Provide the (X, Y) coordinate of the cell's center where the given text is located.  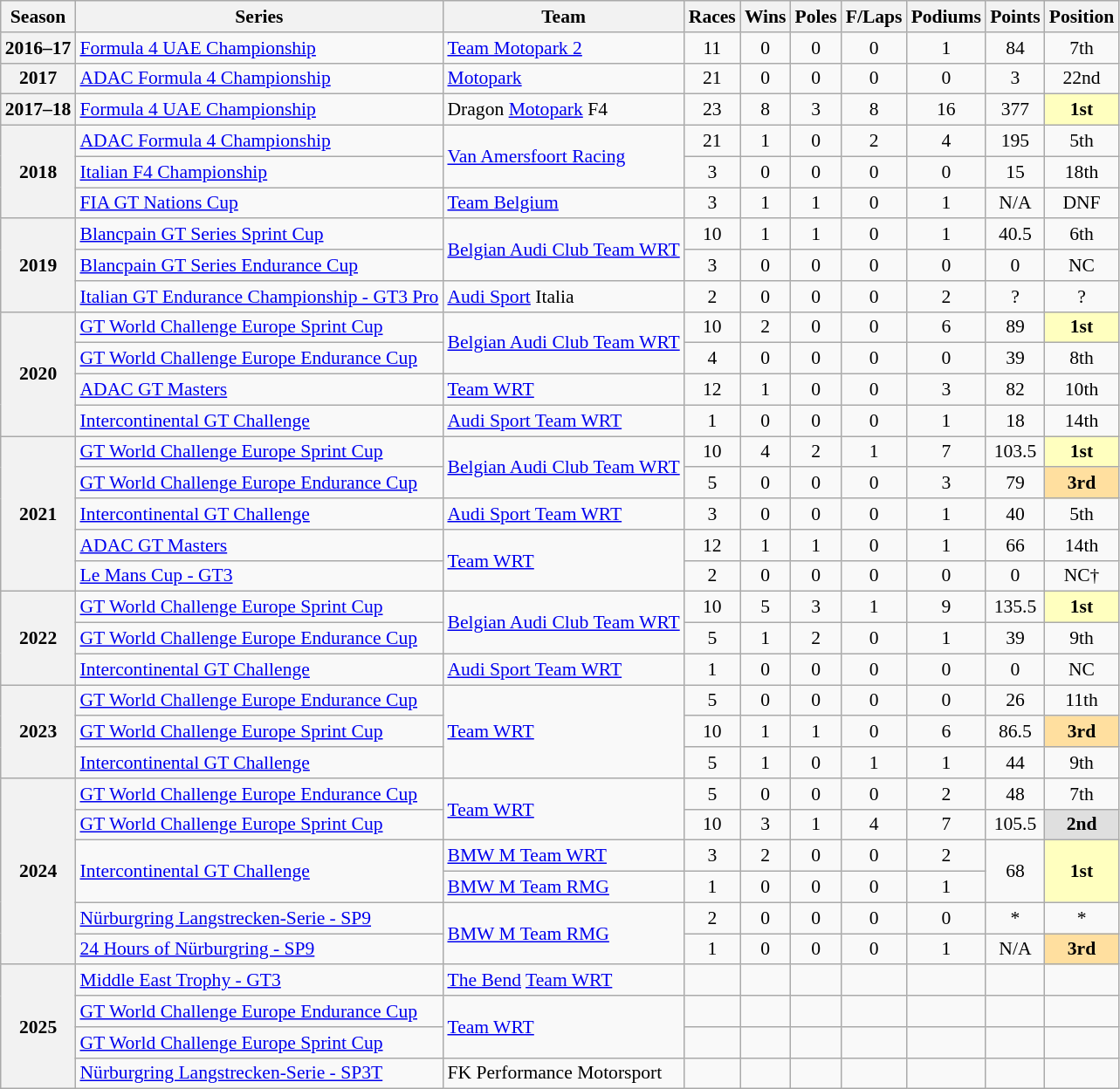
44 (1015, 763)
2022 (38, 639)
18 (1015, 421)
Audi Sport Italia (563, 297)
6th (1082, 235)
2019 (38, 265)
FK Performance Motorsport (563, 1073)
The Bend Team WRT (563, 981)
103.5 (1015, 452)
2021 (38, 514)
Italian GT Endurance Championship - GT3 Pro (258, 297)
2017–18 (38, 110)
195 (1015, 141)
40.5 (1015, 235)
66 (1015, 545)
FIA GT Nations Cup (258, 203)
Nürburgring Langstrecken-Serie - SP3T (258, 1073)
22nd (1082, 79)
Nürburgring Langstrecken-Serie - SP9 (258, 918)
BMW M Team WRT (563, 856)
Italian F4 Championship (258, 172)
105.5 (1015, 825)
Middle East Trophy - GT3 (258, 981)
Blancpain GT Series Sprint Cup (258, 235)
Blancpain GT Series Endurance Cup (258, 265)
40 (1015, 514)
24 Hours of Nürburgring - SP9 (258, 949)
23 (712, 110)
Podiums (946, 17)
Poles (816, 17)
Season (38, 17)
89 (1015, 327)
11th (1082, 701)
48 (1015, 794)
Series (258, 17)
84 (1015, 48)
Position (1082, 17)
Wins (766, 17)
DNF (1082, 203)
11 (712, 48)
18th (1082, 172)
16 (946, 110)
Van Amersfoort Racing (563, 157)
Team Motopark 2 (563, 48)
26 (1015, 701)
86.5 (1015, 732)
79 (1015, 483)
Races (712, 17)
2024 (38, 872)
2020 (38, 373)
2025 (38, 1027)
2017 (38, 79)
8th (1082, 359)
Motopark (563, 79)
2018 (38, 173)
135.5 (1015, 607)
15 (1015, 172)
377 (1015, 110)
2016–17 (38, 48)
82 (1015, 390)
2023 (38, 731)
2nd (1082, 825)
F/Laps (875, 17)
Points (1015, 17)
10th (1082, 390)
Le Mans Cup - GT3 (258, 576)
NC† (1082, 576)
Team Belgium (563, 203)
Dragon Motopark F4 (563, 110)
68 (1015, 871)
9 (946, 607)
Team (563, 17)
